Pinpoint the cell where the given text exists, returning its (X, Y) midpoint coordinate. 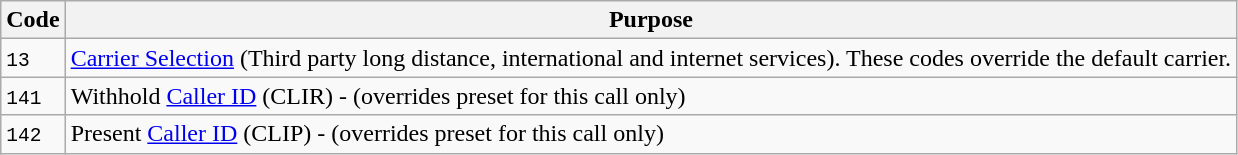
141 (33, 96)
Purpose (651, 20)
Withhold Caller ID (CLIR) - (overrides preset for this call only) (651, 96)
Code (33, 20)
Carrier Selection (Third party long distance, international and internet services). These codes override the default carrier. (651, 58)
13 (33, 58)
Present Caller ID (CLIP) - (overrides preset for this call only) (651, 134)
142 (33, 134)
